Scan for the cell matching the given text and deliver its (x, y) coordinate at center. 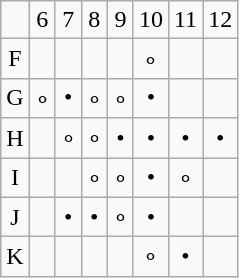
12 (220, 20)
J (15, 217)
K (15, 257)
7 (68, 20)
I (15, 178)
9 (120, 20)
11 (185, 20)
10 (150, 20)
H (15, 138)
F (15, 59)
8 (94, 20)
G (15, 98)
6 (42, 20)
